Locate the cell with the specified text and output its (X, Y) center coordinate. 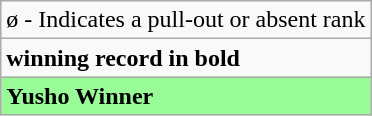
winning record in bold (186, 58)
Yusho Winner (186, 96)
ø - Indicates a pull-out or absent rank (186, 20)
